Pinpoint the cell where the given text exists, returning its (X, Y) midpoint coordinate. 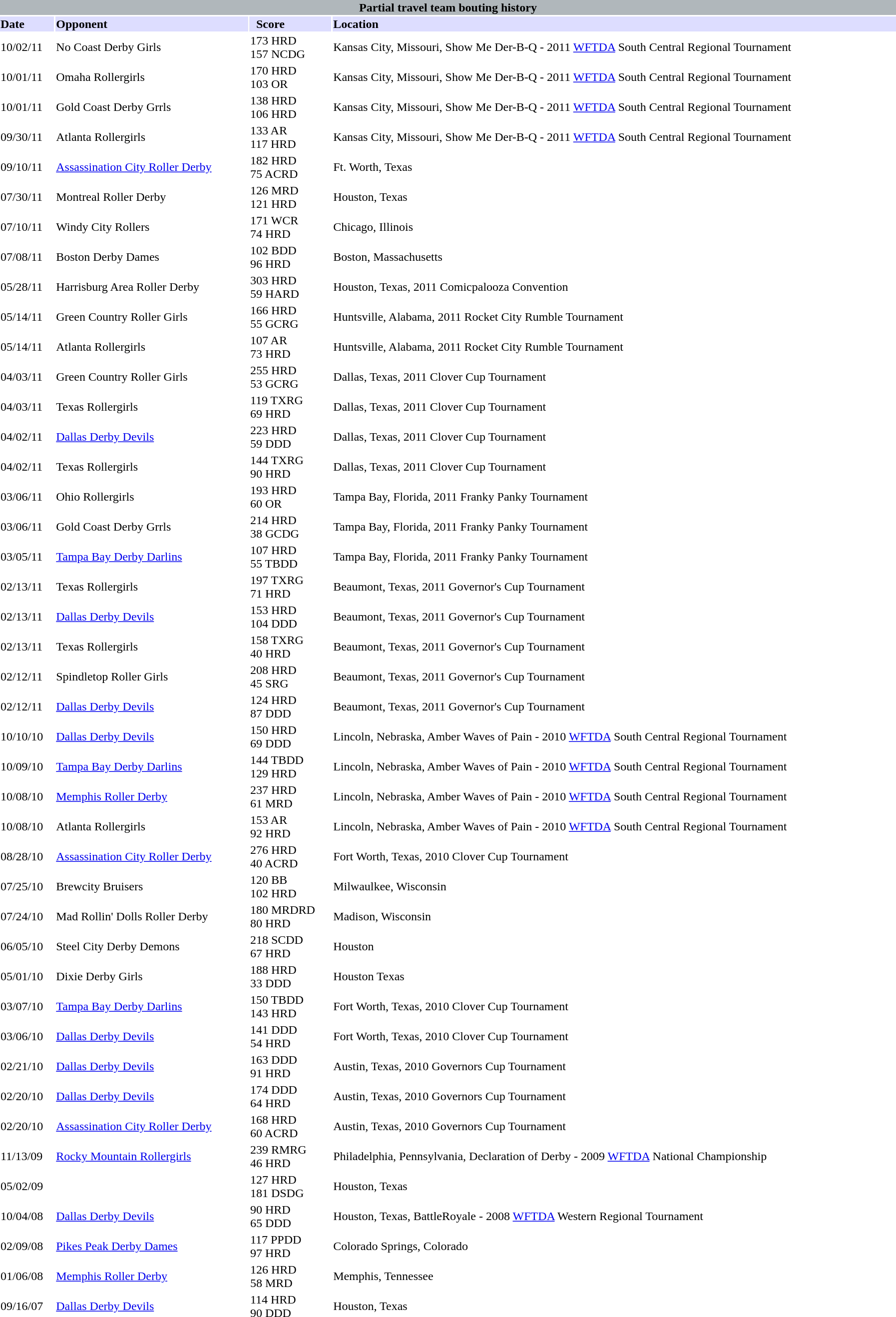
138 HRD106 HRD (290, 107)
Rocky Mountain Rollergirls (152, 1156)
Pikes Peak Derby Dames (152, 1246)
102 BDD96 HRD (290, 257)
303 HRD59 HARD (290, 287)
197 TXRG71 HRD (290, 587)
193 HRD60 OR (290, 497)
119 TXRG69 HRD (290, 407)
117 PPDD 97 HRD (290, 1246)
Boston Derby Dames (152, 257)
Brewcity Bruisers (152, 886)
Mad Rollin' Dolls Roller Derby (152, 916)
Dixie Derby Girls (152, 976)
Windy City Rollers (152, 227)
141 DDD54 HRD (290, 1036)
255 HRD53 GCRG (290, 377)
163 DDD91 HRD (290, 1066)
276 HRD40 ACRD (290, 856)
170 HRD103 OR (290, 77)
182 HRD75 ACRD (290, 167)
Opponent (152, 24)
Harrisburg Area Roller Derby (152, 287)
Steel City Derby Demons (152, 946)
Score (290, 24)
171 WCR74 HRD (290, 227)
188 HRD33 DDD (290, 976)
124 HRD87 DDD (290, 706)
126 MRD121 HRD (290, 197)
127 HRD181 DSDG (290, 1186)
208 HRD45 SRG (290, 676)
120 BB102 HRD (290, 886)
Ohio Rollergirls (152, 497)
133 AR117 HRD (290, 137)
90 HRD 65 DDD (290, 1216)
218 SCDD67 HRD (290, 946)
174 DDD64 HRD (290, 1096)
144 TBDD129 HRD (290, 766)
107 HRD55 TBDD (290, 557)
153 AR92 HRD (290, 826)
Omaha Rollergirls (152, 77)
166 HRD55 GCRG (290, 317)
173 HRD157 NCDG (290, 47)
239 RMRG46 HRD (290, 1156)
214 HRD38 GCDG (290, 527)
150 TBDD143 HRD (290, 1006)
237 HRD61 MRD (290, 796)
168 HRD60 ACRD (290, 1126)
223 HRD59 DDD (290, 437)
107 AR73 HRD (290, 347)
Spindletop Roller Girls (152, 676)
150 HRD69 DDD (290, 736)
153 HRD104 DDD (290, 617)
Montreal Roller Derby (152, 197)
126 HRD 58 MRD (290, 1276)
180 MRDRD80 HRD (290, 916)
158 TXRG40 HRD (290, 647)
144 TXRG90 HRD (290, 467)
No Coast Derby Girls (152, 47)
